Identify which cell holds the provided text, then report its (x, y) central coordinate. 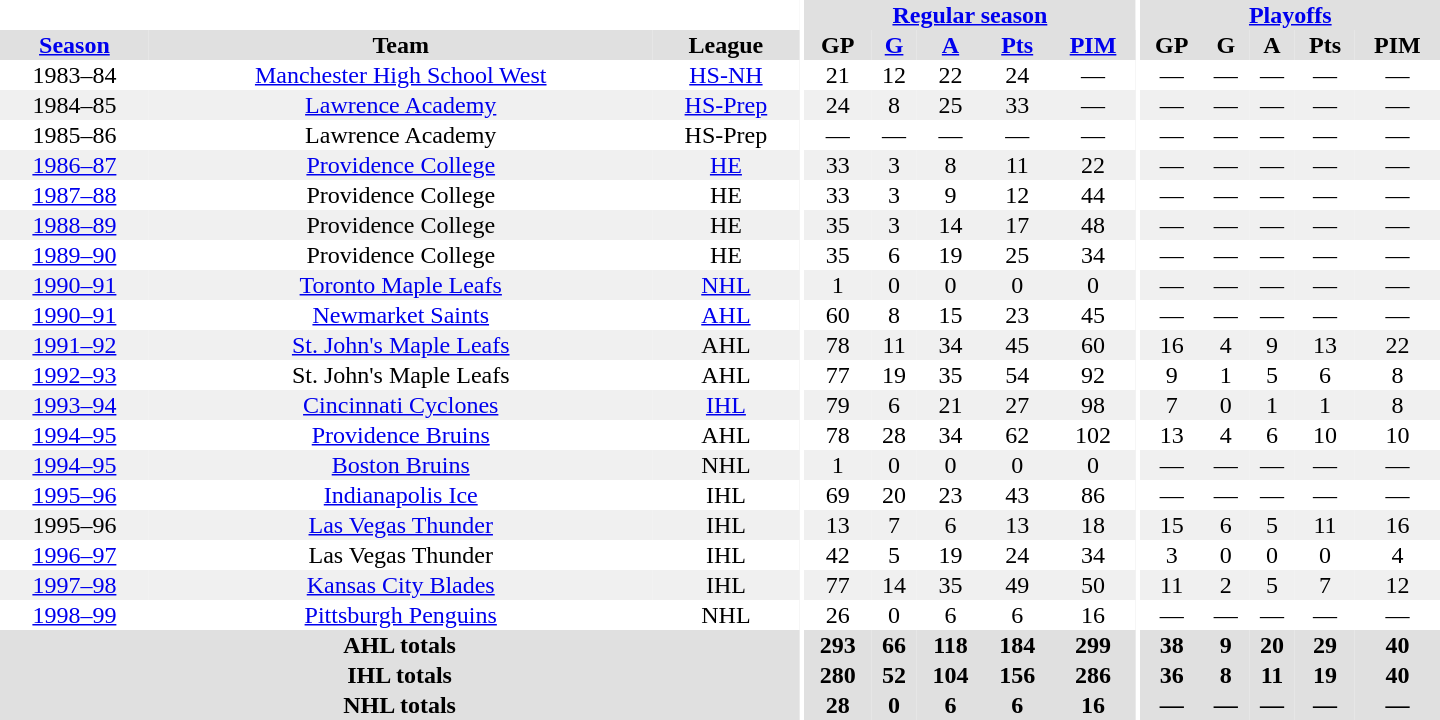
79 (838, 405)
Season (74, 45)
1996–97 (74, 555)
1987–88 (74, 195)
280 (838, 675)
1985–86 (74, 135)
1988–89 (74, 225)
1983–84 (74, 75)
2 (1226, 585)
1991–92 (74, 345)
66 (894, 645)
54 (1018, 375)
42 (838, 555)
Boston Bruins (401, 465)
38 (1172, 645)
1997–98 (74, 585)
98 (1094, 405)
Playoffs (1290, 15)
Toronto Maple Leafs (401, 285)
18 (1094, 525)
44 (1094, 195)
AHL totals (400, 645)
1986–87 (74, 165)
26 (838, 615)
156 (1018, 675)
Pittsburgh Penguins (401, 615)
17 (1018, 225)
1984–85 (74, 105)
86 (1094, 495)
118 (950, 645)
IHL totals (400, 675)
1989–90 (74, 255)
52 (894, 675)
Cincinnati Cyclones (401, 405)
Indianapolis Ice (401, 495)
Providence Bruins (401, 435)
29 (1325, 645)
1992–93 (74, 375)
293 (838, 645)
62 (1018, 435)
184 (1018, 645)
NHL totals (400, 705)
Newmarket Saints (401, 315)
League (726, 45)
Kansas City Blades (401, 585)
299 (1094, 645)
48 (1094, 225)
49 (1018, 585)
43 (1018, 495)
1998–99 (74, 615)
36 (1172, 675)
Regular season (970, 15)
102 (1094, 435)
HS-NH (726, 75)
Team (401, 45)
286 (1094, 675)
27 (1018, 405)
92 (1094, 375)
1993–94 (74, 405)
50 (1094, 585)
Manchester High School West (401, 75)
104 (950, 675)
69 (838, 495)
